Pinpoint the cell where the given text exists, returning its (x, y) midpoint coordinate. 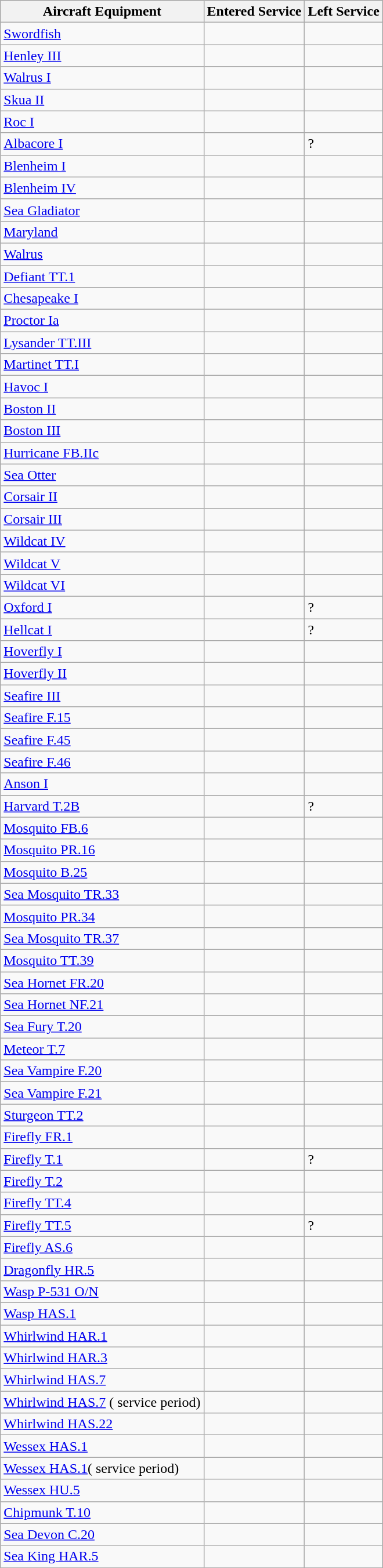
Seafire F.46 (102, 762)
Dragonfly HR.5 (102, 1269)
Sea King HAR.5 (102, 1556)
Wessex HU.5 (102, 1490)
Sea Vampire F.20 (102, 1071)
Swordfish (102, 34)
Hoverfly I (102, 652)
Defiant TT.1 (102, 277)
Whirlwind HAS.7 (102, 1380)
Blenheim I (102, 166)
Harvard T.2B (102, 806)
Sea Mosquito TR.37 (102, 938)
Firefly T.1 (102, 1159)
Sea Otter (102, 475)
Roc I (102, 122)
Sea Vampire F.21 (102, 1093)
Proctor Ia (102, 321)
Seafire III (102, 696)
Wildcat V (102, 563)
Martinet TT.I (102, 365)
Wildcat VI (102, 585)
Walrus (102, 254)
Seafire F.15 (102, 718)
Oxford I (102, 607)
Corsair II (102, 497)
Anson I (102, 784)
Firefly AS.6 (102, 1247)
Lysander TT.III (102, 343)
Blenheim IV (102, 188)
Sea Devon C.20 (102, 1534)
Left Service (344, 12)
Chesapeake I (102, 299)
Sea Gladiator (102, 210)
Corsair III (102, 519)
Whirlwind HAR.3 (102, 1358)
Entered Service (254, 12)
Whirlwind HAS.7 ( service period) (102, 1402)
Meteor T.7 (102, 1049)
Boston III (102, 431)
Aircraft Equipment (102, 12)
Hoverfly II (102, 674)
Maryland (102, 232)
Boston II (102, 409)
Hurricane FB.IIc (102, 453)
Albacore I (102, 144)
Wessex HAS.1( service period) (102, 1468)
Firefly TT.5 (102, 1225)
Sea Hornet FR.20 (102, 983)
Wasp HAS.1 (102, 1313)
Sea Fury T.20 (102, 1027)
Hellcat I (102, 629)
Mosquito TT.39 (102, 960)
Wildcat IV (102, 541)
Henley III (102, 56)
Mosquito B.25 (102, 872)
Sturgeon TT.2 (102, 1115)
Whirlwind HAS.22 (102, 1424)
Firefly T.2 (102, 1181)
Whirlwind HAR.1 (102, 1335)
Wessex HAS.1 (102, 1446)
Havoc I (102, 387)
Walrus I (102, 78)
Wasp P-531 O/N (102, 1291)
Skua II (102, 100)
Mosquito PR.34 (102, 916)
Firefly TT.4 (102, 1203)
Sea Mosquito TR.33 (102, 894)
Sea Hornet NF.21 (102, 1005)
Firefly FR.1 (102, 1137)
Chipmunk T.10 (102, 1512)
Mosquito FB.6 (102, 828)
Seafire F.45 (102, 740)
Mosquito PR.16 (102, 850)
